Pinpoint the cell where the given text exists, returning its (x, y) midpoint coordinate. 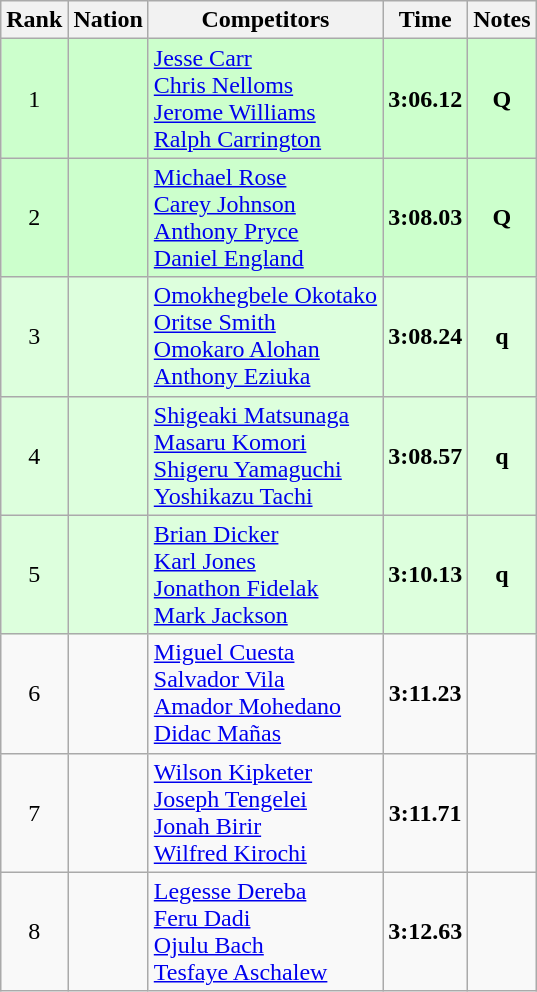
3:12.63 (426, 932)
Nation (108, 20)
8 (34, 932)
Brian DickerKarl JonesJonathon FidelakMark Jackson (265, 574)
Miguel CuestaSalvador VilaAmador MohedanoDidac Mañas (265, 694)
Rank (34, 20)
1 (34, 98)
Shigeaki MatsunagaMasaru KomoriShigeru YamaguchiYoshikazu Tachi (265, 456)
3:11.71 (426, 812)
7 (34, 812)
3:08.24 (426, 336)
Jesse CarrChris NellomsJerome WilliamsRalph Carrington (265, 98)
Notes (502, 20)
Wilson KipketerJoseph TengeleiJonah BirirWilfred Kirochi (265, 812)
3:08.03 (426, 218)
3:06.12 (426, 98)
3:11.23 (426, 694)
Competitors (265, 20)
4 (34, 456)
3:10.13 (426, 574)
Omokhegbele OkotakoOritse SmithOmokaro AlohanAnthony Eziuka (265, 336)
3 (34, 336)
Legesse DerebaFeru DadiOjulu BachTesfaye Aschalew (265, 932)
6 (34, 694)
Michael RoseCarey JohnsonAnthony PryceDaniel England (265, 218)
3:08.57 (426, 456)
5 (34, 574)
Time (426, 20)
2 (34, 218)
